Determine the (x, y) coordinate at the center of the cell enclosing the given text.  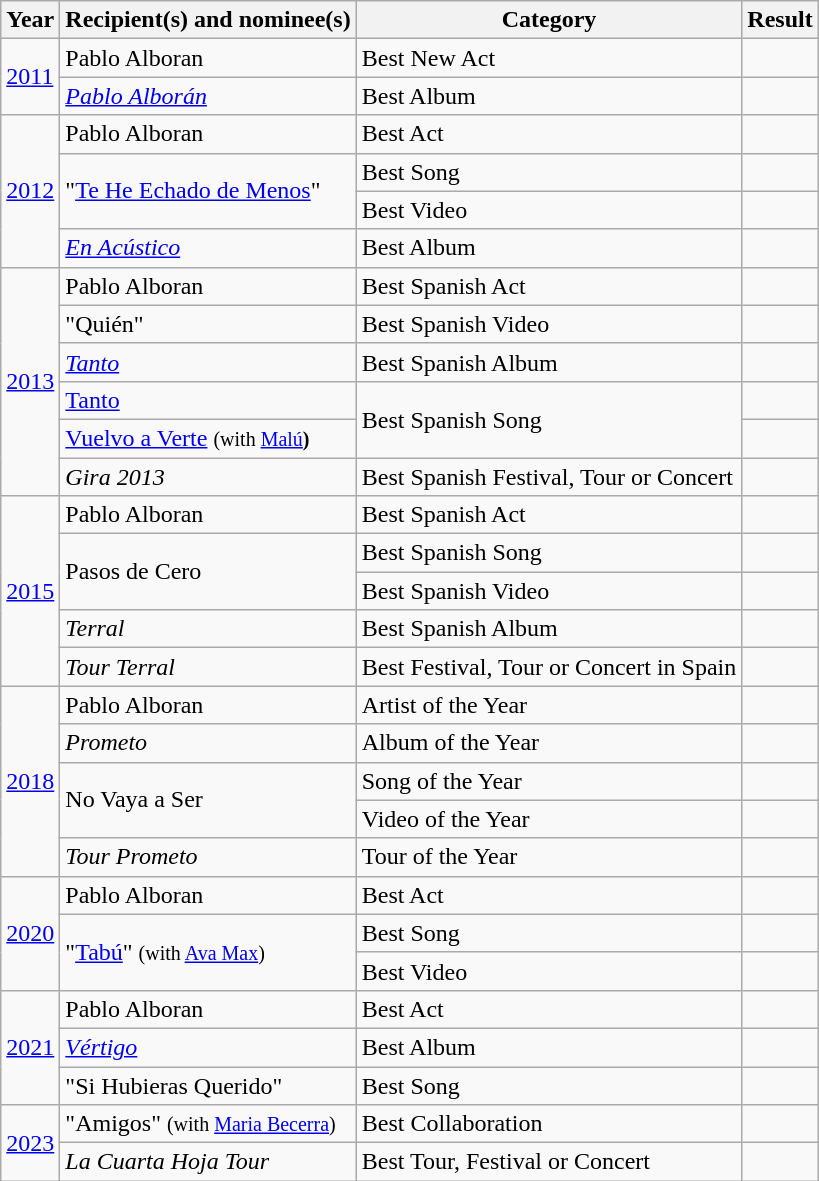
La Cuarta Hoja Tour (208, 1162)
"Tabú" (with Ava Max) (208, 952)
Best Tour, Festival or Concert (549, 1162)
2023 (30, 1143)
"Si Hubieras Querido" (208, 1085)
Terral (208, 629)
Pablo Alborán (208, 96)
No Vaya a Ser (208, 800)
2011 (30, 77)
2018 (30, 781)
"Quién" (208, 324)
Pasos de Cero (208, 572)
2020 (30, 933)
Tour of the Year (549, 857)
Recipient(s) and nominee(s) (208, 20)
"Amigos" (with Maria Becerra) (208, 1124)
2021 (30, 1047)
Best Spanish Festival, Tour or Concert (549, 477)
2013 (30, 381)
Artist of the Year (549, 705)
Album of the Year (549, 743)
Vértigo (208, 1047)
2012 (30, 191)
Best New Act (549, 58)
"Te He Echado de Menos" (208, 191)
Result (780, 20)
Category (549, 20)
Vuelvo a Verte (with Malú) (208, 438)
Gira 2013 (208, 477)
Tour Prometo (208, 857)
Song of the Year (549, 781)
Best Collaboration (549, 1124)
Prometo (208, 743)
En Acústico (208, 248)
Tour Terral (208, 667)
2015 (30, 591)
Video of the Year (549, 819)
Best Festival, Tour or Concert in Spain (549, 667)
Year (30, 20)
